Provide the [x, y] coordinate of the cell's center where the given text is located.  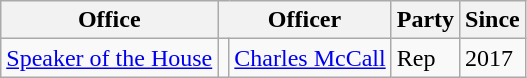
Office [110, 20]
Rep [425, 58]
Charles McCall [310, 58]
Party [425, 20]
Speaker of the House [110, 58]
Officer [304, 20]
Since [493, 20]
2017 [493, 58]
